Identify which cell holds the provided text, then report its [X, Y] central coordinate. 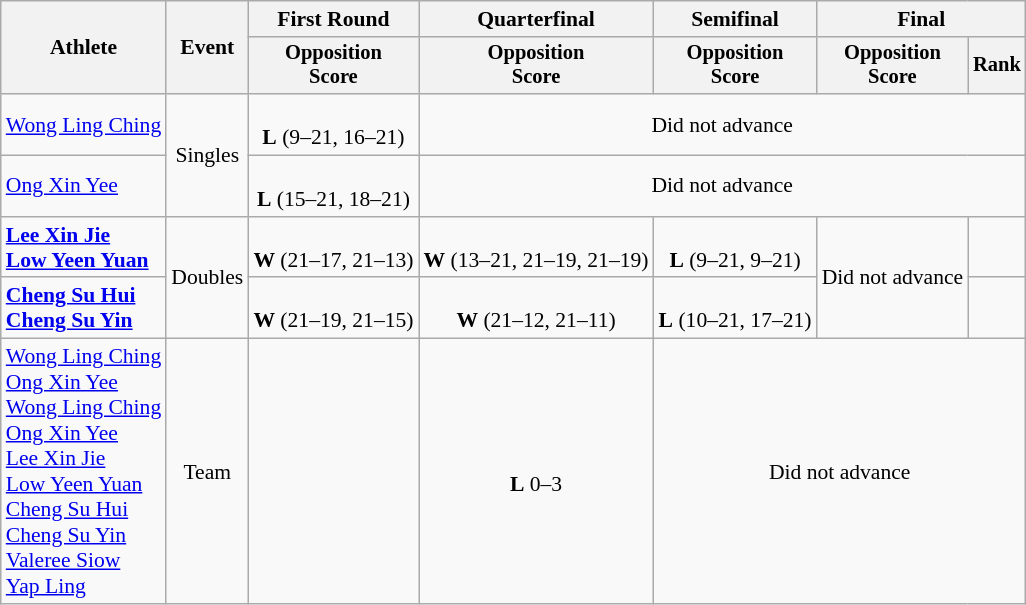
Singles [207, 155]
Semifinal [736, 19]
L 0–3 [536, 472]
Wong Ling Ching [84, 124]
Lee Xin JieLow Yeen Yuan [84, 248]
Athlete [84, 48]
W (21–19, 21–15) [333, 308]
First Round [333, 19]
W (13–21, 21–19, 21–19) [536, 248]
Doubles [207, 278]
Event [207, 48]
L (15–21, 18–21) [333, 186]
W (21–17, 21–13) [333, 248]
L (9–21, 16–21) [333, 124]
Final [922, 19]
Cheng Su HuiCheng Su Yin [84, 308]
Team [207, 472]
Rank [997, 66]
Ong Xin Yee [84, 186]
L (10–21, 17–21) [736, 308]
Wong Ling ChingOng Xin YeeWong Ling ChingOng Xin YeeLee Xin JieLow Yeen YuanCheng Su HuiCheng Su YinValeree SiowYap Ling [84, 472]
L (9–21, 9–21) [736, 248]
W (21–12, 21–11) [536, 308]
Quarterfinal [536, 19]
